Search for the cell housing the specified text and yield its (X, Y) center coordinate. 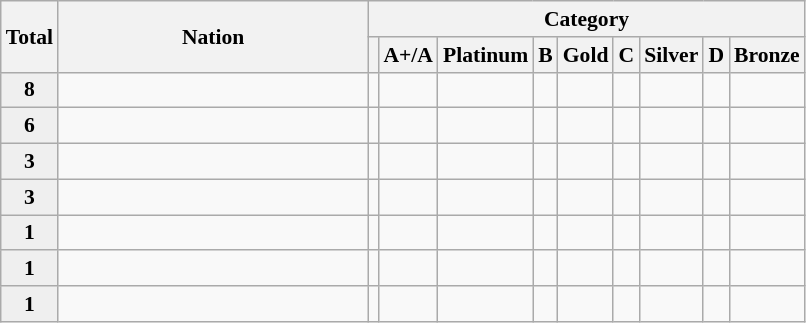
Platinum (486, 55)
A+/A (408, 55)
Nation (213, 36)
B (546, 55)
Bronze (767, 55)
C (626, 55)
D (716, 55)
Silver (671, 55)
Category (586, 19)
Gold (586, 55)
8 (30, 90)
Total (30, 36)
6 (30, 126)
